Find where the given text appears and provide that cell's center as [x, y] coordinate. 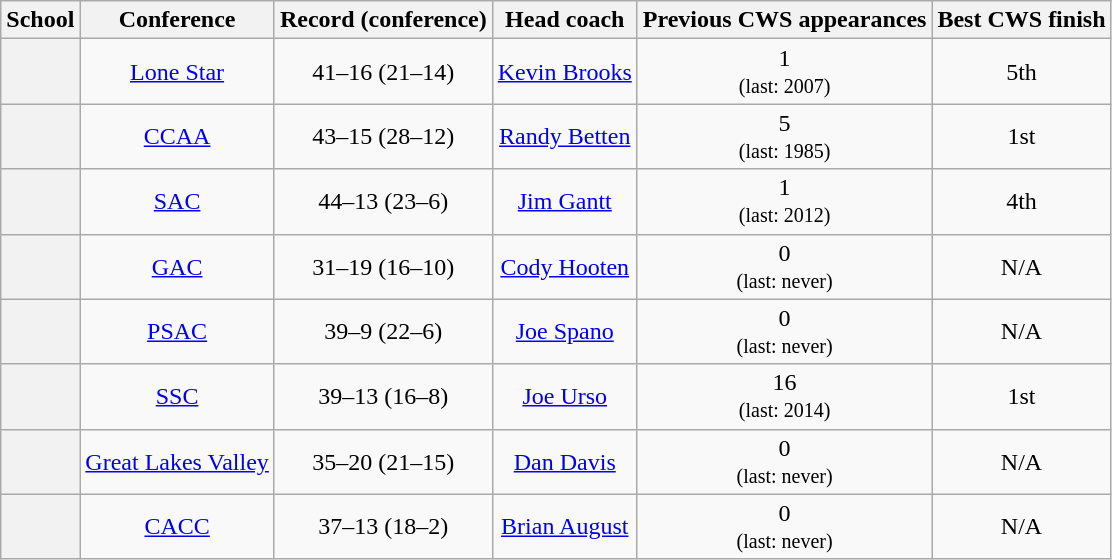
Best CWS finish [1022, 20]
SAC [178, 202]
Joe Urso [564, 396]
School [40, 20]
Brian August [564, 526]
Great Lakes Valley [178, 462]
Head coach [564, 20]
GAC [178, 266]
4th [1022, 202]
Lone Star [178, 72]
Joe Spano [564, 332]
Record (conference) [383, 20]
Cody Hooten [564, 266]
35–20 (21–15) [383, 462]
5th [1022, 72]
37–13 (18–2) [383, 526]
Randy Betten [564, 136]
Jim Gantt [564, 202]
16(last: 2014) [784, 396]
41–16 (21–14) [383, 72]
CCAA [178, 136]
Conference [178, 20]
SSC [178, 396]
43–15 (28–12) [383, 136]
Dan Davis [564, 462]
5(last: 1985) [784, 136]
CACC [178, 526]
PSAC [178, 332]
39–13 (16–8) [383, 396]
Kevin Brooks [564, 72]
39–9 (22–6) [383, 332]
1(last: 2012) [784, 202]
44–13 (23–6) [383, 202]
31–19 (16–10) [383, 266]
Previous CWS appearances [784, 20]
1(last: 2007) [784, 72]
